From the cell containing the given text, extract its center point as (X, Y) coordinate. 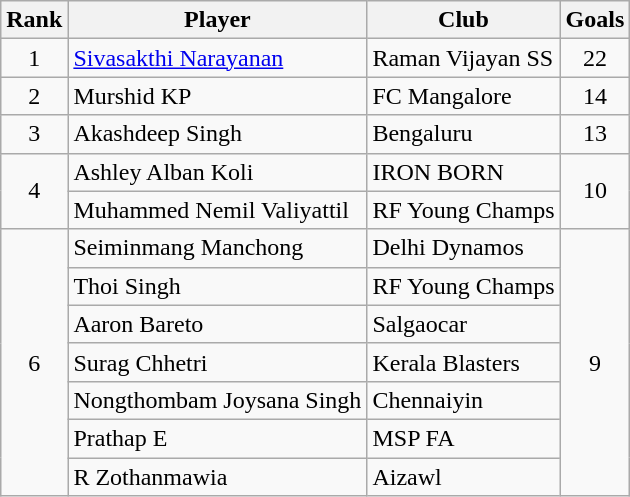
2 (34, 96)
Raman Vijayan SS (464, 58)
Ashley Alban Koli (218, 172)
Aizawl (464, 477)
Aaron Bareto (218, 324)
Bengaluru (464, 134)
Muhammed Nemil Valiyattil (218, 210)
Delhi Dynamos (464, 248)
R Zothanmawia (218, 477)
Goals (595, 20)
Player (218, 20)
MSP FA (464, 438)
3 (34, 134)
Kerala Blasters (464, 362)
Rank (34, 20)
22 (595, 58)
Club (464, 20)
14 (595, 96)
4 (34, 191)
Seiminmang Manchong (218, 248)
FC Mangalore (464, 96)
Chennaiyin (464, 400)
6 (34, 362)
Murshid KP (218, 96)
9 (595, 362)
Salgaocar (464, 324)
1 (34, 58)
10 (595, 191)
Thoi Singh (218, 286)
Akashdeep Singh (218, 134)
Surag Chhetri (218, 362)
Nongthombam Joysana Singh (218, 400)
Sivasakthi Narayanan (218, 58)
Prathap E (218, 438)
IRON BORN (464, 172)
13 (595, 134)
